Capture the cell that displays the provided text and extract its (x, y) central coordinate. 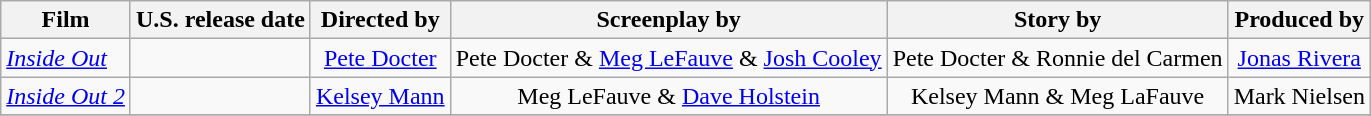
Produced by (1299, 20)
Jonas Rivera (1299, 58)
Kelsey Mann & Meg LaFauve (1058, 96)
Pete Docter & Ronnie del Carmen (1058, 58)
Pete Docter & Meg LeFauve & Josh Cooley (668, 58)
Story by (1058, 20)
Inside Out 2 (66, 96)
Meg LeFauve & Dave Holstein (668, 96)
Kelsey Mann (380, 96)
Pete Docter (380, 58)
Screenplay by (668, 20)
U.S. release date (220, 20)
Inside Out (66, 58)
Mark Nielsen (1299, 96)
Film (66, 20)
Directed by (380, 20)
